Pinpoint the cell where the given text exists, returning its (x, y) midpoint coordinate. 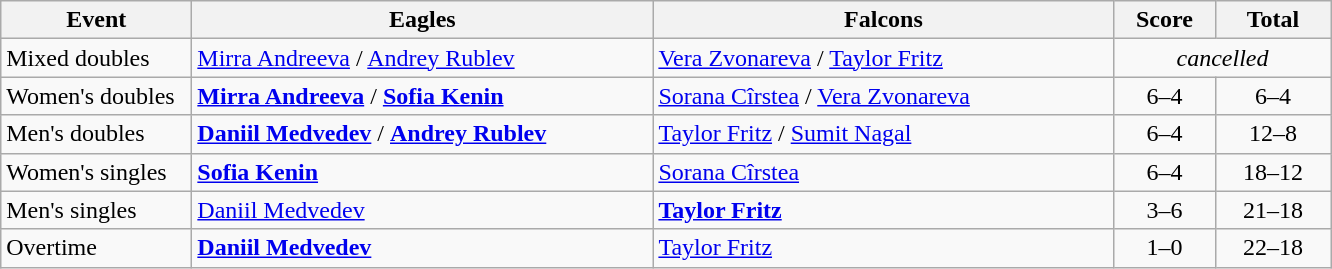
22–18 (1273, 248)
Overtime (96, 248)
Falcons (884, 20)
cancelled (1222, 58)
3–6 (1164, 210)
Men's doubles (96, 134)
21–18 (1273, 210)
Women's singles (96, 172)
Vera Zvonareva / Taylor Fritz (884, 58)
1–0 (1164, 248)
Eagles (422, 20)
12–8 (1273, 134)
18–12 (1273, 172)
Daniil Medvedev / Andrey Rublev (422, 134)
Men's singles (96, 210)
Mixed doubles (96, 58)
Taylor Fritz / Sumit Nagal (884, 134)
Sorana Cîrstea (884, 172)
Event (96, 20)
Women's doubles (96, 96)
Score (1164, 20)
Sofia Kenin (422, 172)
Mirra Andreeva / Sofia Kenin (422, 96)
Mirra Andreeva / Andrey Rublev (422, 58)
Total (1273, 20)
Sorana Cîrstea / Vera Zvonareva (884, 96)
